Determine the (X, Y) coordinate at the center of the cell enclosing the given text.  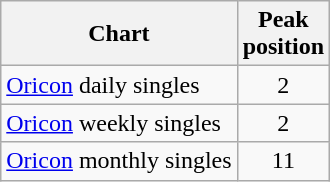
Oricon daily singles (119, 85)
Oricon weekly singles (119, 123)
Peakposition (283, 34)
Chart (119, 34)
11 (283, 161)
Oricon monthly singles (119, 161)
